Capture the cell that displays the provided text and extract its (x, y) central coordinate. 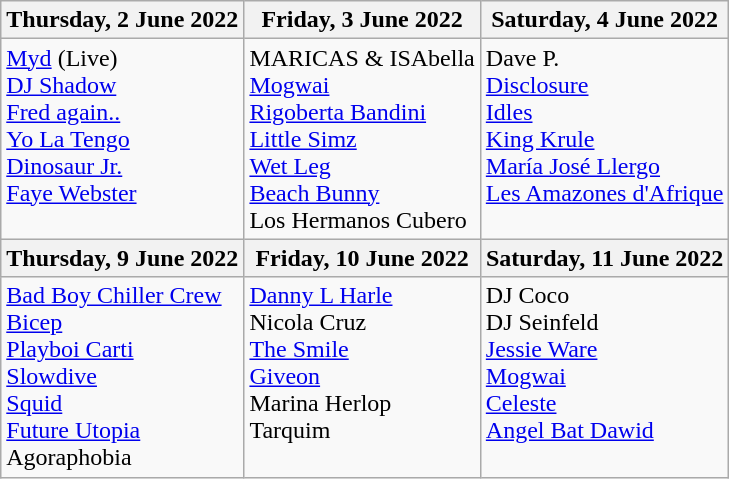
Friday, 10 June 2022 (362, 258)
Saturday, 4 June 2022 (604, 20)
Danny L HarleNicola CruzThe SmileGiveonMarina HerlopTarquim (362, 377)
Dave P.DisclosureIdlesKing KruleMaría José LlergoLes Amazones d'Afrique (604, 139)
Myd (Live)DJ ShadowFred again..Yo La TengoDinosaur Jr.Faye Webster (122, 139)
DJ CocoDJ SeinfeldJessie WareMogwaiCelesteAngel Bat Dawid (604, 377)
Bad Boy Chiller CrewBicepPlayboi CartiSlowdiveSquidFuture UtopiaAgoraphobia (122, 377)
Thursday, 9 June 2022 (122, 258)
Friday, 3 June 2022 (362, 20)
Saturday, 11 June 2022 (604, 258)
MARICAS & ISAbellaMogwaiRigoberta BandiniLittle SimzWet LegBeach BunnyLos Hermanos Cubero (362, 139)
Thursday, 2 June 2022 (122, 20)
